From the cell containing the given text, extract its center point as [X, Y] coordinate. 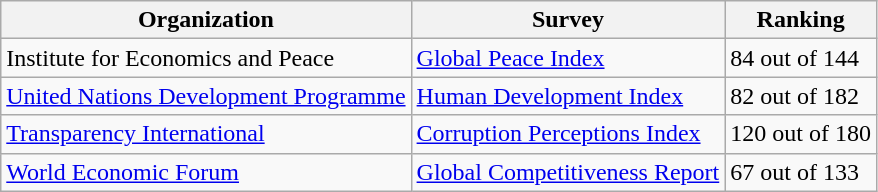
Institute for Economics and Peace [206, 58]
Organization [206, 20]
Survey [568, 20]
Global Competitiveness Report [568, 172]
120 out of 180 [801, 134]
Global Peace Index [568, 58]
United Nations Development Programme [206, 96]
World Economic Forum [206, 172]
Corruption Perceptions Index [568, 134]
Human Development Index [568, 96]
67 out of 133 [801, 172]
84 out of 144 [801, 58]
82 out of 182 [801, 96]
Ranking [801, 20]
Transparency International [206, 134]
